Detect which cell encompasses the target text, then output its (x, y) center coordinate. 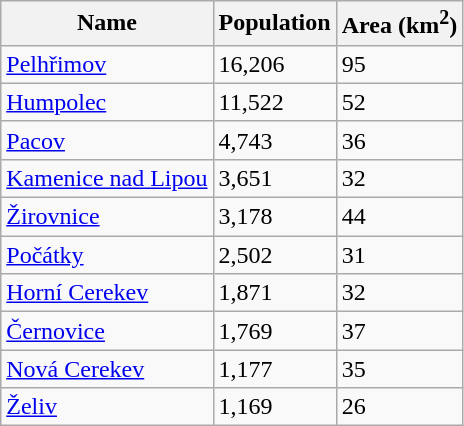
Humpolec (107, 102)
2,502 (274, 255)
Nová Cerekev (107, 369)
3,178 (274, 217)
Name (107, 24)
31 (400, 255)
Pacov (107, 140)
Pelhřimov (107, 64)
Area (km2) (400, 24)
16,206 (274, 64)
4,743 (274, 140)
11,522 (274, 102)
1,169 (274, 407)
Želiv (107, 407)
37 (400, 331)
52 (400, 102)
26 (400, 407)
1,177 (274, 369)
Počátky (107, 255)
1,769 (274, 331)
44 (400, 217)
3,651 (274, 178)
Žirovnice (107, 217)
Population (274, 24)
36 (400, 140)
35 (400, 369)
Černovice (107, 331)
Kamenice nad Lipou (107, 178)
95 (400, 64)
1,871 (274, 293)
Horní Cerekev (107, 293)
